Locate the cell with the specified text and output its (X, Y) center coordinate. 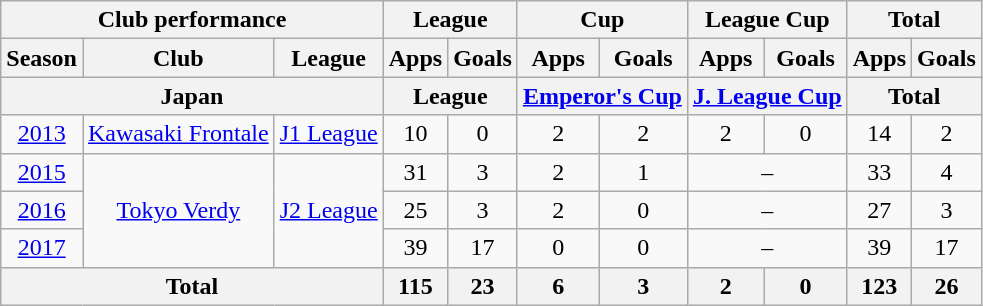
Japan (192, 96)
33 (879, 172)
Club (178, 58)
J. League Cup (767, 96)
2017 (42, 248)
4 (947, 172)
27 (879, 210)
2015 (42, 172)
Cup (602, 20)
6 (558, 286)
23 (483, 286)
10 (415, 134)
League Cup (767, 20)
Tokyo Verdy (178, 210)
J2 League (328, 210)
2016 (42, 210)
Season (42, 58)
14 (879, 134)
Kawasaki Frontale (178, 134)
115 (415, 286)
26 (947, 286)
Club performance (192, 20)
31 (415, 172)
J1 League (328, 134)
123 (879, 286)
1 (643, 172)
25 (415, 210)
2013 (42, 134)
Emperor's Cup (602, 96)
